Detect which cell encompasses the target text, then output its [x, y] center coordinate. 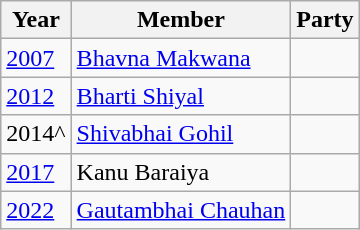
Shivabhai Gohil [181, 134]
2014^ [36, 134]
2012 [36, 96]
Bharti Shiyal [181, 96]
2017 [36, 172]
Kanu Baraiya [181, 172]
2022 [36, 210]
Gautambhai Chauhan [181, 210]
2007 [36, 58]
Year [36, 20]
Member [181, 20]
Party [325, 20]
Bhavna Makwana [181, 58]
